Find where the given text appears and provide that cell's center as [x, y] coordinate. 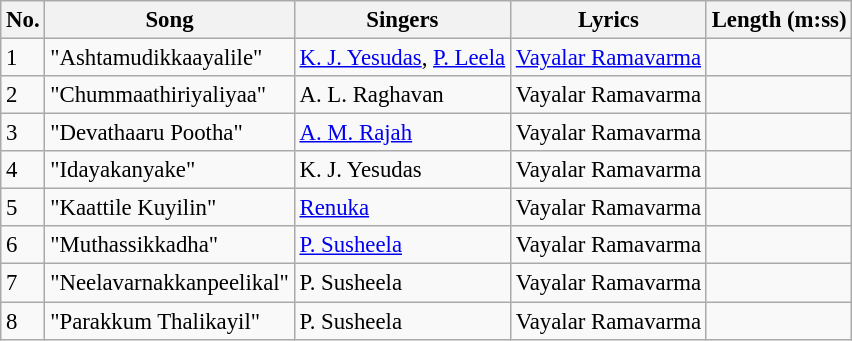
No. [23, 20]
"Idayakanyake" [170, 170]
"Chummaathiriyaliyaa" [170, 95]
"Neelavarnakkanpeelikal" [170, 283]
Song [170, 20]
A. L. Raghavan [402, 95]
K. J. Yesudas [402, 170]
"Muthassikkadha" [170, 245]
K. J. Yesudas, P. Leela [402, 58]
"Devathaaru Pootha" [170, 133]
3 [23, 133]
1 [23, 58]
"Ashtamudikkaayalile" [170, 58]
"Parakkum Thalikayil" [170, 321]
8 [23, 321]
Renuka [402, 208]
2 [23, 95]
A. M. Rajah [402, 133]
6 [23, 245]
Length (m:ss) [778, 20]
5 [23, 208]
"Kaattile Kuyilin" [170, 208]
7 [23, 283]
Lyrics [608, 20]
Singers [402, 20]
4 [23, 170]
